Determine the (X, Y) coordinate at the center of the cell enclosing the given text.  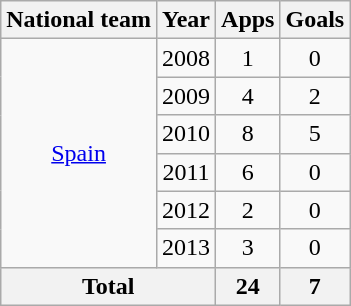
Total (108, 286)
4 (248, 96)
2012 (186, 210)
National team (79, 20)
3 (248, 248)
24 (248, 286)
Goals (315, 20)
Apps (248, 20)
Spain (79, 153)
7 (315, 286)
2011 (186, 172)
1 (248, 58)
5 (315, 134)
2009 (186, 96)
2008 (186, 58)
2013 (186, 248)
2010 (186, 134)
6 (248, 172)
8 (248, 134)
Year (186, 20)
